Locate the cell with the specified text and output its [X, Y] center coordinate. 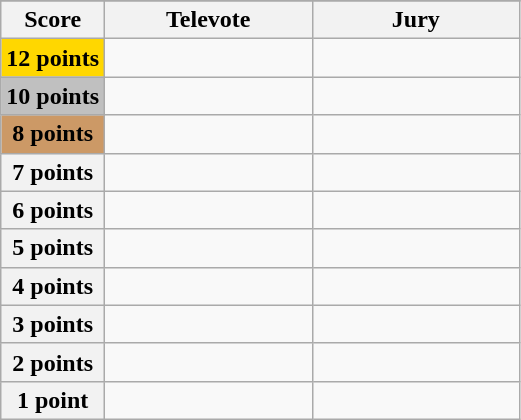
5 points [53, 248]
12 points [53, 58]
Score [53, 20]
Televote [209, 20]
10 points [53, 96]
7 points [53, 172]
Jury [416, 20]
4 points [53, 286]
8 points [53, 134]
6 points [53, 210]
3 points [53, 324]
1 point [53, 400]
2 points [53, 362]
